Provide the (x, y) coordinate of the cell's center where the given text is located.  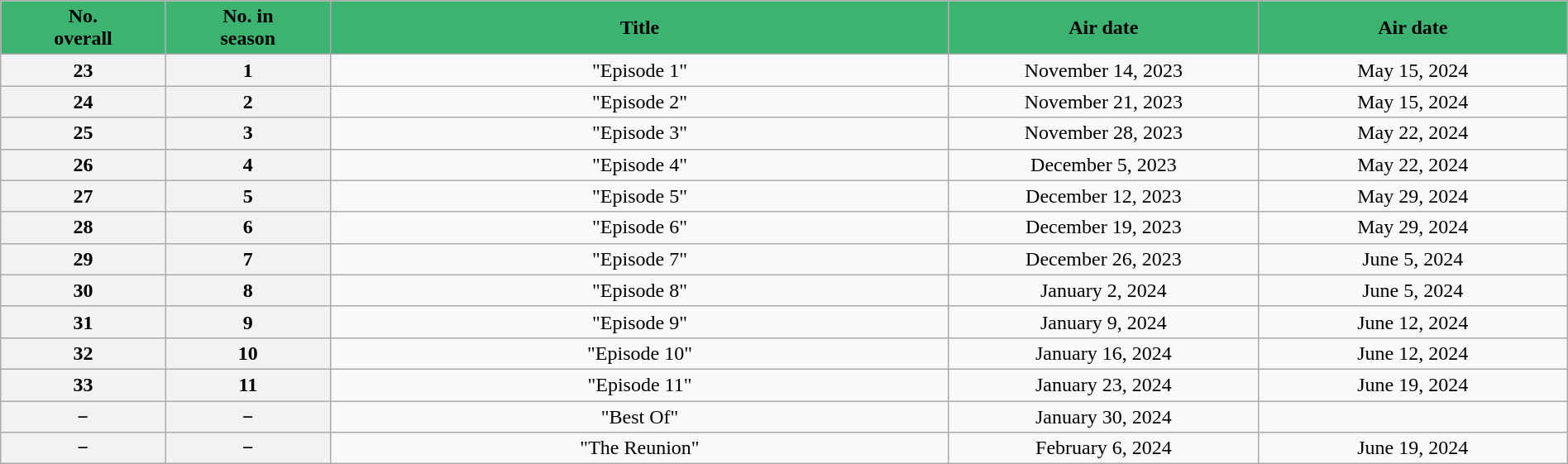
January 2, 2024 (1103, 290)
4 (248, 165)
28 (83, 227)
"Episode 5" (640, 196)
11 (248, 385)
January 30, 2024 (1103, 416)
"Episode 3" (640, 133)
29 (83, 259)
No.overall (83, 28)
February 6, 2024 (1103, 448)
5 (248, 196)
"Episode 7" (640, 259)
Title (640, 28)
33 (83, 385)
8 (248, 290)
"Episode 10" (640, 353)
"Best Of" (640, 416)
December 26, 2023 (1103, 259)
"The Reunion" (640, 448)
"Episode 1" (640, 70)
"Episode 8" (640, 290)
December 5, 2023 (1103, 165)
2 (248, 102)
1 (248, 70)
7 (248, 259)
24 (83, 102)
31 (83, 322)
6 (248, 227)
30 (83, 290)
December 12, 2023 (1103, 196)
25 (83, 133)
November 28, 2023 (1103, 133)
27 (83, 196)
"Episode 4" (640, 165)
3 (248, 133)
10 (248, 353)
"Episode 2" (640, 102)
23 (83, 70)
"Episode 6" (640, 227)
January 9, 2024 (1103, 322)
"Episode 11" (640, 385)
December 19, 2023 (1103, 227)
November 21, 2023 (1103, 102)
"Episode 9" (640, 322)
November 14, 2023 (1103, 70)
26 (83, 165)
32 (83, 353)
No. inseason (248, 28)
January 16, 2024 (1103, 353)
January 23, 2024 (1103, 385)
9 (248, 322)
